Extract the [X, Y] coordinate from the center of the cell holding the provided text.  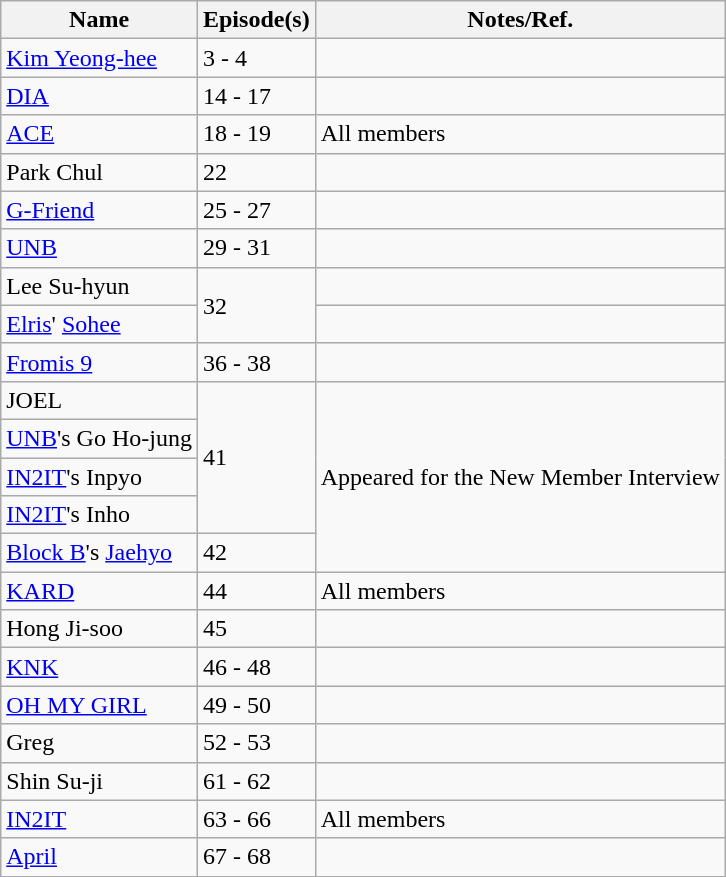
Shin Su-ji [100, 781]
OH MY GIRL [100, 705]
JOEL [100, 400]
Block B's Jaehyo [100, 553]
42 [256, 553]
14 - 17 [256, 96]
45 [256, 629]
Park Chul [100, 172]
IN2IT [100, 819]
KNK [100, 667]
3 - 4 [256, 58]
UNB's Go Ho-jung [100, 438]
KARD [100, 591]
UNB [100, 248]
Kim Yeong-hee [100, 58]
IN2IT's Inho [100, 515]
Episode(s) [256, 20]
ACE [100, 134]
36 - 38 [256, 362]
46 - 48 [256, 667]
IN2IT's Inpyo [100, 477]
Lee Su-hyun [100, 286]
Name [100, 20]
61 - 62 [256, 781]
44 [256, 591]
32 [256, 305]
25 - 27 [256, 210]
41 [256, 457]
G-Friend [100, 210]
DIA [100, 96]
Fromis 9 [100, 362]
63 - 66 [256, 819]
18 - 19 [256, 134]
April [100, 857]
Hong Ji-soo [100, 629]
29 - 31 [256, 248]
52 - 53 [256, 743]
Notes/Ref. [520, 20]
Elris' Sohee [100, 324]
49 - 50 [256, 705]
Appeared for the New Member Interview [520, 476]
Greg [100, 743]
22 [256, 172]
67 - 68 [256, 857]
